Search for the cell housing the specified text and yield its [x, y] center coordinate. 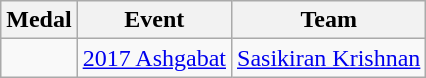
Medal [39, 20]
Team [329, 20]
Event [154, 20]
2017 Ashgabat [154, 58]
Sasikiran Krishnan [329, 58]
